From the cell containing the given text, extract its center point as (X, Y) coordinate. 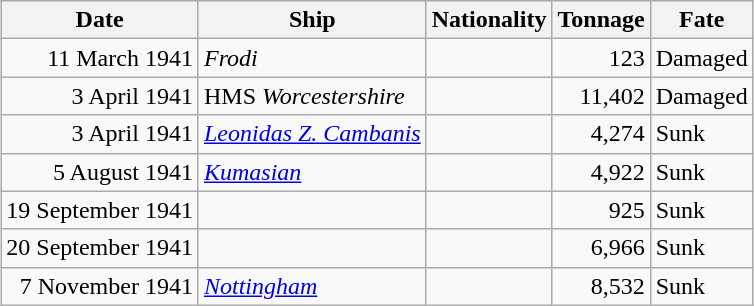
Kumasian (312, 172)
4,274 (601, 134)
Tonnage (601, 20)
20 September 1941 (100, 248)
4,922 (601, 172)
Date (100, 20)
Leonidas Z. Cambanis (312, 134)
11 March 1941 (100, 58)
123 (601, 58)
6,966 (601, 248)
Nottingham (312, 286)
Fate (702, 20)
Ship (312, 20)
11,402 (601, 96)
Frodi (312, 58)
Nationality (489, 20)
19 September 1941 (100, 210)
7 November 1941 (100, 286)
925 (601, 210)
HMS Worcestershire (312, 96)
8,532 (601, 286)
5 August 1941 (100, 172)
